Determine the [x, y] coordinate at the center of the cell enclosing the given text.  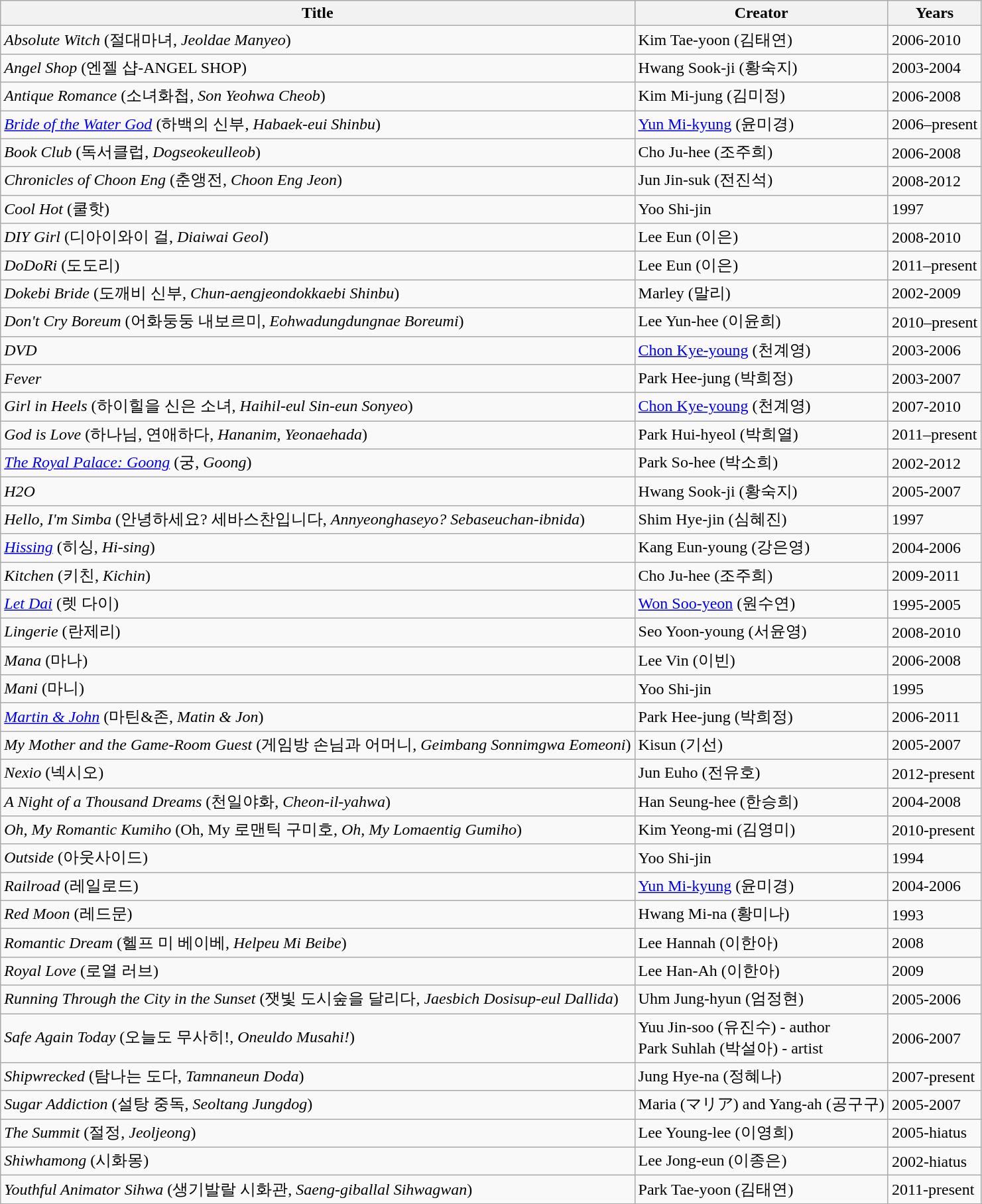
2005-2006 [934, 1000]
Safe Again Today (오늘도 무사히!, Oneuldo Musahi!) [318, 1038]
Kim Mi-jung (김미정) [761, 97]
Marley (말리) [761, 294]
Title [318, 13]
Lee Han-Ah (이한아) [761, 971]
DVD [318, 350]
Kitchen (키친, Kichin) [318, 577]
Antique Romance (소녀화첩, Son Yeohwa Cheob) [318, 97]
2006-2007 [934, 1038]
1994 [934, 858]
2008 [934, 943]
2010–present [934, 322]
Romantic Dream (헬프 미 베이베, Helpeu Mi Beibe) [318, 943]
2002-hiatus [934, 1162]
2003-2007 [934, 379]
2007-present [934, 1077]
2007-2010 [934, 407]
Nexio (넥시오) [318, 773]
A Night of a Thousand Dreams (천일야화, Cheon-il-yahwa) [318, 802]
Kim Yeong-mi (김영미) [761, 830]
Outside (아웃사이드) [318, 858]
Won Soo-yeon (원수연) [761, 605]
Creator [761, 13]
Mani (마니) [318, 690]
Girl in Heels (하이힐을 신은 소녀, Haihil-eul Sin-eun Sonyeo) [318, 407]
1993 [934, 915]
Bride of the Water God (하백의 신부, Habaek-eui Shinbu) [318, 125]
1995-2005 [934, 605]
Lee Hannah (이한아) [761, 943]
Royal Love (로열 러브) [318, 971]
2006-2011 [934, 717]
Kang Eun-young (강은영) [761, 548]
Oh, My Romantic Kumiho (Oh, My 로맨틱 구미호, Oh, My Lomaentig Gumiho) [318, 830]
2003-2004 [934, 68]
Hello, I'm Simba (안녕하세요? 세바스찬입니다, Annyeonghaseyo? Sebaseuchan-ibnida) [318, 520]
DIY Girl (디아이와이 걸, Diaiwai Geol) [318, 237]
Angel Shop (엔젤 샵-ANGEL SHOP) [318, 68]
Shim Hye-jin (심혜진) [761, 520]
1995 [934, 690]
Mana (마나) [318, 660]
Maria (マリア) and Yang-ah (공구구) [761, 1105]
Lingerie (란제리) [318, 632]
2003-2006 [934, 350]
Youthful Animator Sihwa (생기발랄 시화관, Saeng-giballal Sihwagwan) [318, 1189]
Park So-hee (박소희) [761, 463]
Don't Cry Boreum (어화둥둥 내보르미, Eohwadungdungnae Boreumi) [318, 322]
Cool Hot (쿨핫) [318, 210]
Jun Euho (전유호) [761, 773]
2005-hiatus [934, 1134]
2004-2008 [934, 802]
Han Seung-hee (한승희) [761, 802]
Martin & John (마틴&존, Matin & Jon) [318, 717]
Lee Yun-hee (이윤희) [761, 322]
Sugar Addiction (설탕 중독, Seoltang Jungdog) [318, 1105]
2002-2009 [934, 294]
Shiwhamong (시화몽) [318, 1162]
Seo Yoon-young (서윤영) [761, 632]
Running Through the City in the Sunset (잿빛 도시숲을 달리다, Jaesbich Dosisup-eul Dallida) [318, 1000]
H2O [318, 492]
Kim Tae-yoon (김태연) [761, 40]
2002-2012 [934, 463]
DoDoRi (도도리) [318, 265]
The Royal Palace: Goong (궁, Goong) [318, 463]
Kisun (기선) [761, 745]
Fever [318, 379]
My Mother and the Game-Room Guest (게임방 손님과 어머니, Geimbang Sonnimgwa Eomeoni) [318, 745]
Years [934, 13]
Let Dai (렛 다이) [318, 605]
The Summit (절정, Jeoljeong) [318, 1134]
2011-present [934, 1189]
2008-2012 [934, 182]
Chronicles of Choon Eng (춘앵전, Choon Eng Jeon) [318, 182]
Park Hui-hyeol (박희열) [761, 435]
Hissing (히싱, Hi-sing) [318, 548]
2009-2011 [934, 577]
God is Love (하나님, 연애하다, Hananim, Yeonaehada) [318, 435]
Dokebi Bride (도깨비 신부, Chun-aengjeondokkaebi Shinbu) [318, 294]
Jun Jin-suk (전진석) [761, 182]
2006-2010 [934, 40]
Jung Hye-na (정혜나) [761, 1077]
2010-present [934, 830]
Book Club (독서클럽, Dogseokeulleob) [318, 152]
2006–present [934, 125]
Yuu Jin-soo (유진수) - author Park Suhlah (박설아) - artist [761, 1038]
2012-present [934, 773]
Uhm Jung-hyun (엄정현) [761, 1000]
Railroad (레일로드) [318, 887]
Absolute Witch (절대마녀, Jeoldae Manyeo) [318, 40]
Hwang Mi-na (황미나) [761, 915]
Red Moon (레드문) [318, 915]
Park Tae-yoon (김태연) [761, 1189]
Lee Vin (이빈) [761, 660]
2009 [934, 971]
Shipwrecked (탐나는 도다, Tamnaneun Doda) [318, 1077]
Lee Jong-eun (이종은) [761, 1162]
Lee Young-lee (이영희) [761, 1134]
